Provide the (X, Y) coordinate of the cell's center where the given text is located.  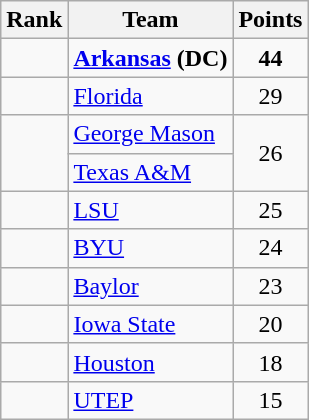
24 (270, 248)
Texas A&M (150, 172)
Arkansas (DC) (150, 58)
Florida (150, 96)
18 (270, 362)
23 (270, 286)
Houston (150, 362)
Rank (34, 20)
LSU (150, 210)
15 (270, 400)
Team (150, 20)
UTEP (150, 400)
Points (270, 20)
Baylor (150, 286)
20 (270, 324)
BYU (150, 248)
29 (270, 96)
George Mason (150, 134)
Iowa State (150, 324)
44 (270, 58)
26 (270, 153)
25 (270, 210)
